Capture the cell that displays the provided text and extract its [X, Y] central coordinate. 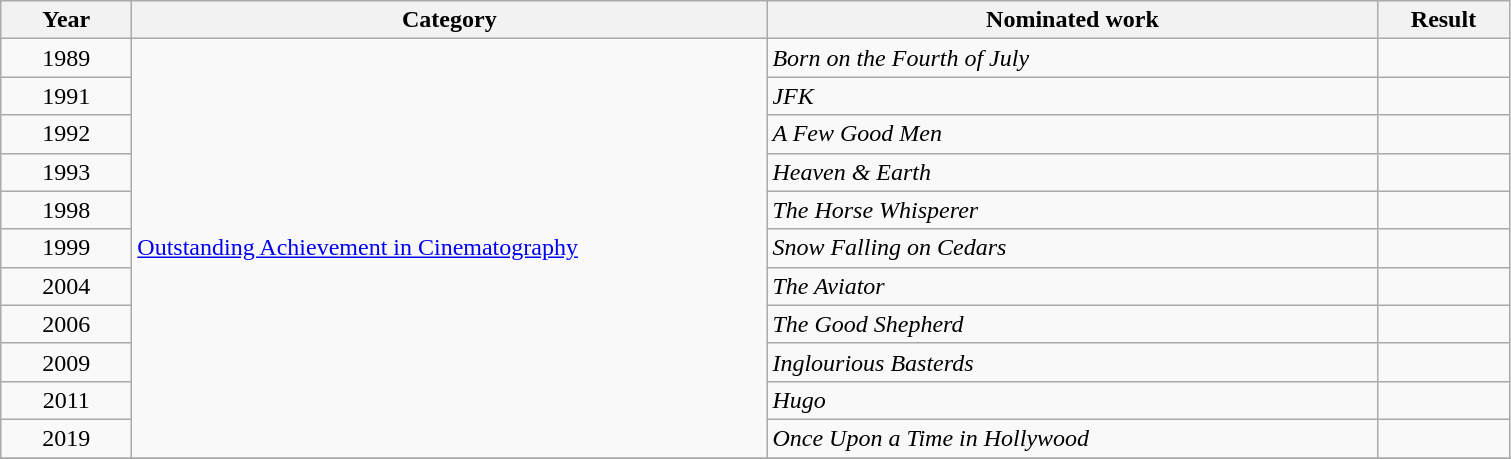
Category [450, 20]
Inglourious Basterds [1072, 362]
The Horse Whisperer [1072, 210]
1993 [66, 172]
Nominated work [1072, 20]
1991 [66, 96]
Hugo [1072, 400]
Year [66, 20]
The Good Shepherd [1072, 324]
2011 [66, 400]
2009 [66, 362]
2006 [66, 324]
JFK [1072, 96]
Once Upon a Time in Hollywood [1072, 438]
The Aviator [1072, 286]
1999 [66, 248]
1998 [66, 210]
2004 [66, 286]
Result [1444, 20]
Born on the Fourth of July [1072, 58]
A Few Good Men [1072, 134]
1989 [66, 58]
Heaven & Earth [1072, 172]
1992 [66, 134]
Outstanding Achievement in Cinematography [450, 248]
2019 [66, 438]
Snow Falling on Cedars [1072, 248]
